For the text-containing cell, return its midpoint in [x, y] coordinate format. 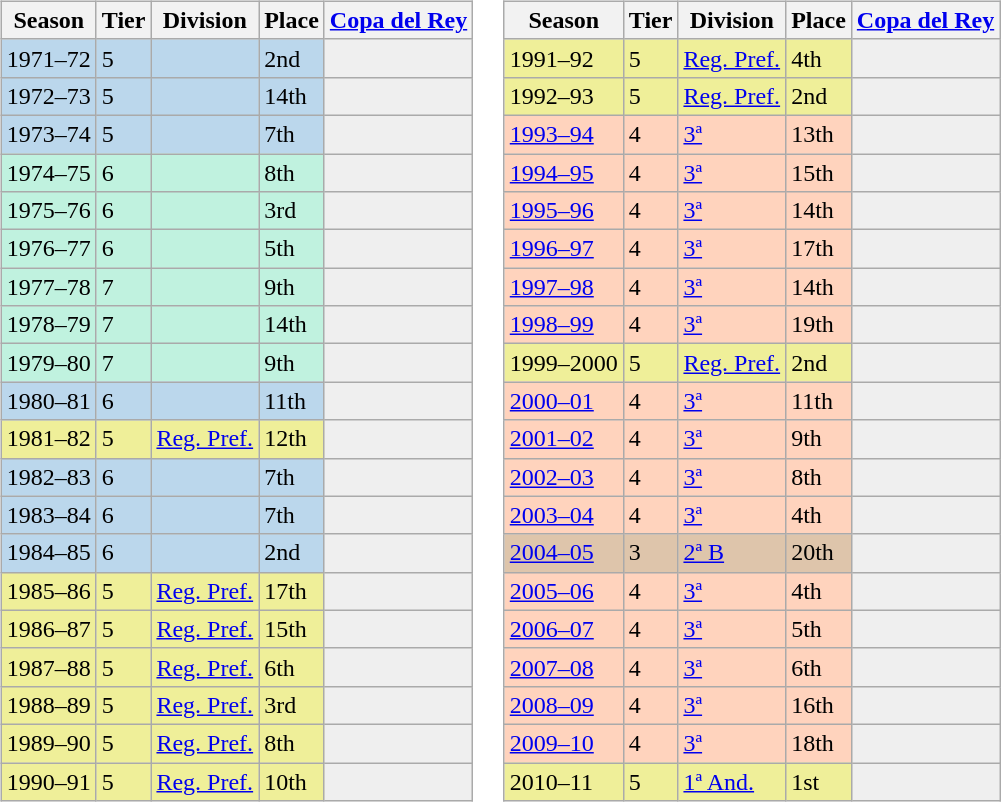
1971–72 [48, 58]
16th [819, 705]
2004–05 [564, 553]
10th [292, 781]
1987–88 [48, 667]
1980–81 [48, 401]
2000–01 [564, 401]
1st [819, 781]
1998–99 [564, 325]
1975–76 [48, 211]
1993–94 [564, 134]
1978–79 [48, 325]
1990–91 [48, 781]
2007–08 [564, 667]
2008–09 [564, 705]
2003–04 [564, 515]
1983–84 [48, 515]
1977–78 [48, 287]
1984–85 [48, 553]
1979–80 [48, 363]
1982–83 [48, 477]
2002–03 [564, 477]
1992–93 [564, 96]
1991–92 [564, 58]
1976–77 [48, 249]
1974–75 [48, 173]
1972–73 [48, 96]
2006–07 [564, 629]
2005–06 [564, 591]
1995–96 [564, 211]
1997–98 [564, 287]
1981–82 [48, 439]
2001–02 [564, 439]
20th [819, 553]
1988–89 [48, 705]
1994–95 [564, 173]
3 [650, 553]
12th [292, 439]
19th [819, 325]
1985–86 [48, 591]
1999–2000 [564, 363]
1996–97 [564, 249]
18th [819, 743]
2009–10 [564, 743]
2010–11 [564, 781]
1989–90 [48, 743]
1986–87 [48, 629]
2ª B [732, 553]
1ª And. [732, 781]
1973–74 [48, 134]
13th [819, 134]
